Pinpoint the cell where the given text exists, returning its (x, y) midpoint coordinate. 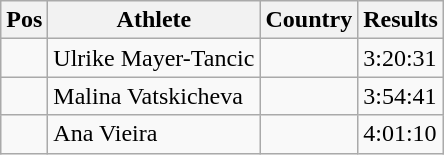
3:20:31 (401, 58)
4:01:10 (401, 134)
Malina Vatskicheva (154, 96)
Ulrike Mayer-Tancic (154, 58)
Ana Vieira (154, 134)
Results (401, 20)
Pos (24, 20)
Country (309, 20)
Athlete (154, 20)
3:54:41 (401, 96)
